Output the (x, y) coordinate of the center of the cell containing the given text.  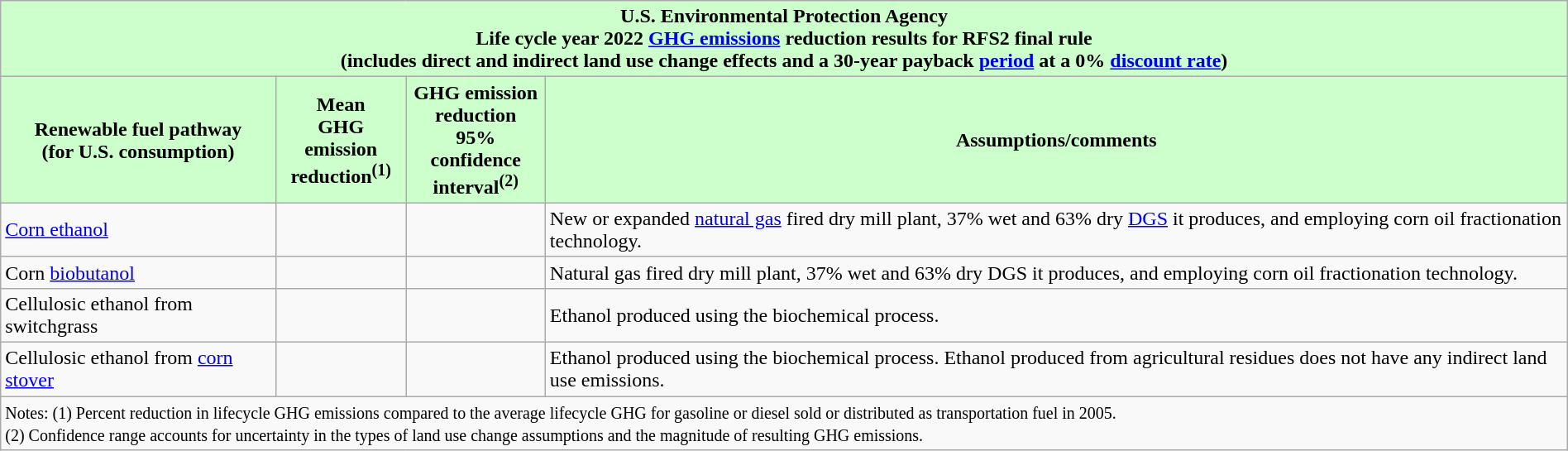
New or expanded natural gas fired dry mill plant, 37% wet and 63% dry DGS it produces, and employing corn oil fractionation technology. (1056, 230)
Cellulosic ethanol from switchgrass (138, 314)
MeanGHG emissionreduction(1) (341, 141)
Corn ethanol (138, 230)
GHG emissionreduction95% confidenceinterval(2) (476, 141)
Assumptions/comments (1056, 141)
Natural gas fired dry mill plant, 37% wet and 63% dry DGS it produces, and employing corn oil fractionation technology. (1056, 272)
Ethanol produced using the biochemical process. (1056, 314)
Renewable fuel pathway(for U.S. consumption) (138, 141)
Corn biobutanol (138, 272)
Ethanol produced using the biochemical process. Ethanol produced from agricultural residues does not have any indirect land use emissions. (1056, 369)
Cellulosic ethanol from corn stover (138, 369)
